Capture the cell that displays the provided text and extract its [x, y] central coordinate. 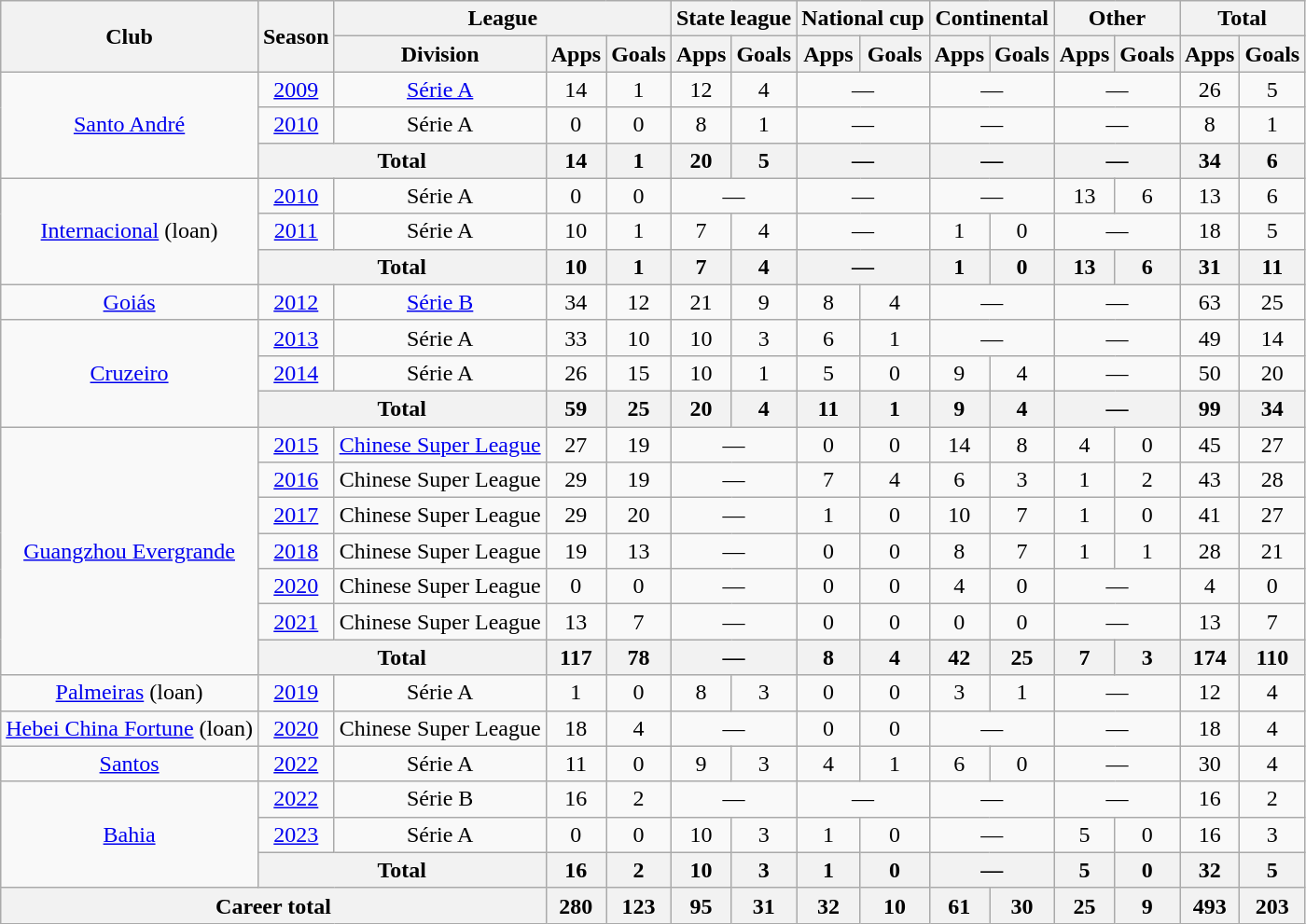
43 [1209, 480]
63 [1209, 302]
61 [959, 905]
Internacional (loan) [130, 231]
110 [1272, 657]
117 [576, 657]
42 [959, 657]
Cruzeiro [130, 373]
50 [1209, 373]
174 [1209, 657]
2013 [296, 338]
203 [1272, 905]
League [502, 19]
2015 [296, 445]
Goiás [130, 302]
15 [639, 373]
Santos [130, 764]
2017 [296, 516]
Palmeiras (loan) [130, 693]
493 [1209, 905]
Division [440, 54]
59 [576, 408]
Santo André [130, 125]
2012 [296, 302]
Club [130, 36]
41 [1209, 516]
280 [576, 905]
2019 [296, 693]
2011 [296, 231]
33 [576, 338]
78 [639, 657]
Hebei China Fortune (loan) [130, 728]
49 [1209, 338]
Other [1117, 19]
2009 [296, 90]
Bahia [130, 834]
State league [733, 19]
2016 [296, 480]
Continental [992, 19]
123 [639, 905]
2021 [296, 622]
Career total [273, 905]
2014 [296, 373]
45 [1209, 445]
95 [701, 905]
Season [296, 36]
99 [1209, 408]
National cup [863, 19]
2018 [296, 551]
2023 [296, 834]
Guangzhou Evergrande [130, 551]
